Scan for the cell matching the given text and deliver its [x, y] coordinate at center. 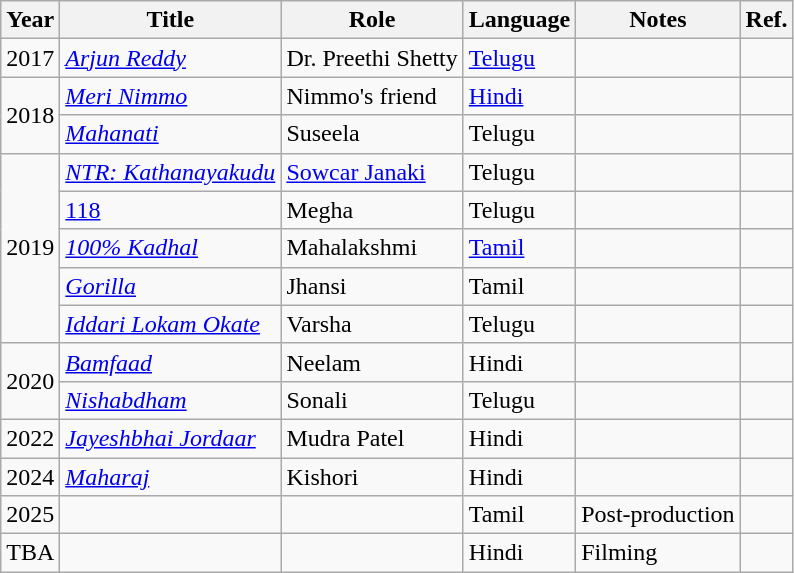
2022 [30, 438]
Notes [658, 20]
2024 [30, 477]
Post-production [658, 515]
Varsha [372, 324]
Mahanati [170, 134]
Nimmo's friend [372, 96]
Arjun Reddy [170, 58]
Neelam [372, 362]
Bamfaad [170, 362]
Sowcar Janaki [372, 172]
Megha [372, 210]
2020 [30, 381]
Suseela [372, 134]
Iddari Lokam Okate [170, 324]
Meri Nimmo [170, 96]
Mudra Patel [372, 438]
Kishori [372, 477]
Jayeshbhai Jordaar [170, 438]
100% Kadhal [170, 248]
Dr. Preethi Shetty [372, 58]
Year [30, 20]
Filming [658, 553]
2025 [30, 515]
Gorilla [170, 286]
Maharaj [170, 477]
Language [519, 20]
Jhansi [372, 286]
Title [170, 20]
TBA [30, 553]
Sonali [372, 400]
118 [170, 210]
NTR: Kathanayakudu [170, 172]
Nishabdham [170, 400]
Mahalakshmi [372, 248]
Ref. [766, 20]
2017 [30, 58]
2019 [30, 248]
Role [372, 20]
2018 [30, 115]
